Identify which cell holds the provided text, then report its (x, y) central coordinate. 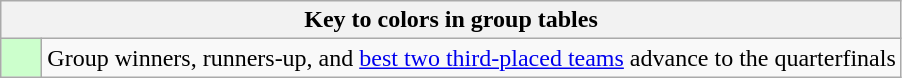
Group winners, runners-up, and best two third-placed teams advance to the quarterfinals (472, 58)
Key to colors in group tables (452, 20)
